Provide the [x, y] coordinate of the cell's center where the given text is located.  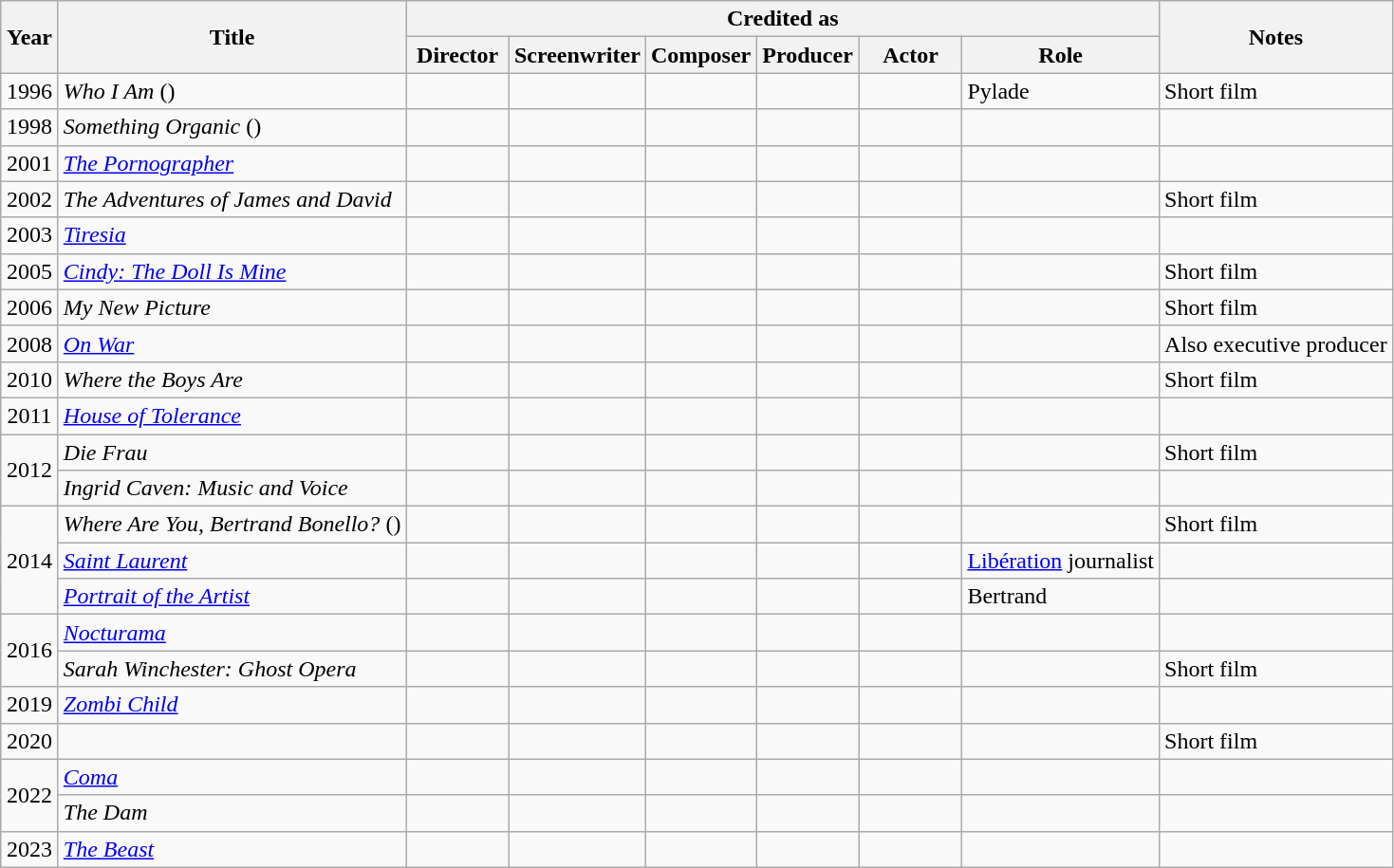
2002 [30, 199]
The Adventures of James and David [232, 199]
2023 [30, 849]
House of Tolerance [232, 416]
Title [232, 37]
Tiresia [232, 235]
1996 [30, 91]
2005 [30, 271]
Sarah Winchester: Ghost Opera [232, 669]
Saint Laurent [232, 561]
2022 [30, 795]
1998 [30, 127]
2020 [30, 741]
On War [232, 343]
Nocturama [232, 633]
2016 [30, 651]
Bertrand [1061, 597]
Libération journalist [1061, 561]
Credited as [783, 19]
2010 [30, 379]
Portrait of the Artist [232, 597]
Also executive producer [1276, 343]
Actor [911, 55]
The Dam [232, 813]
Director [457, 55]
Screenwriter [577, 55]
The Beast [232, 849]
Notes [1276, 37]
Year [30, 37]
2006 [30, 307]
2003 [30, 235]
Pylade [1061, 91]
Coma [232, 777]
Where the Boys Are [232, 379]
2001 [30, 163]
2012 [30, 471]
Zombi Child [232, 705]
The Pornographer [232, 163]
Ingrid Caven: Music and Voice [232, 489]
Role [1061, 55]
Who I Am () [232, 91]
Die Frau [232, 452]
My New Picture [232, 307]
Cindy: The Doll Is Mine [232, 271]
Where Are You, Bertrand Bonello? () [232, 525]
2014 [30, 561]
2011 [30, 416]
Composer [700, 55]
Producer [809, 55]
Something Organic () [232, 127]
2019 [30, 705]
2008 [30, 343]
